Find where the given text appears and provide that cell's center as [x, y] coordinate. 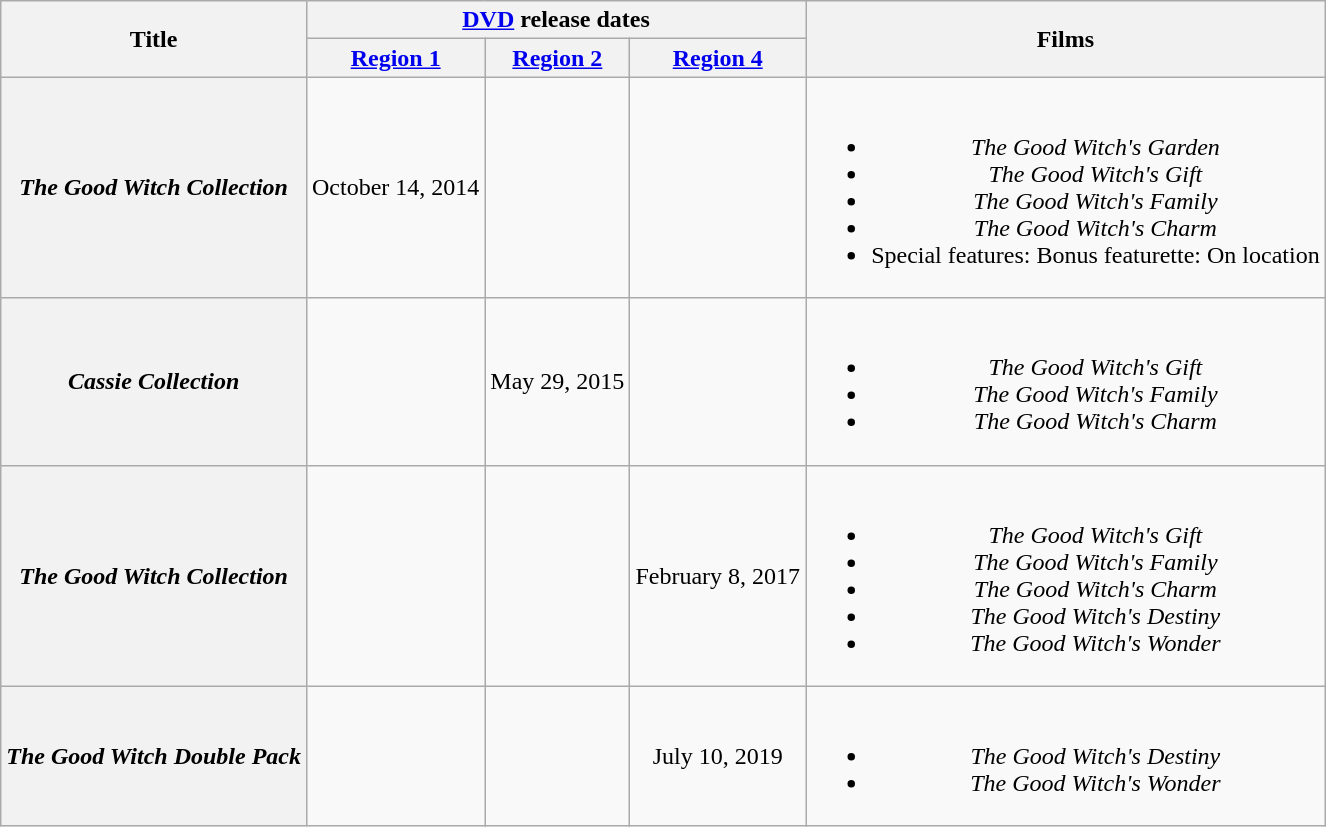
July 10, 2019 [718, 756]
May 29, 2015 [558, 382]
Films [1066, 39]
February 8, 2017 [718, 576]
DVD release dates [556, 20]
The Good Witch's GardenThe Good Witch's GiftThe Good Witch's FamilyThe Good Witch's CharmSpecial features: Bonus featurette: On location [1066, 188]
The Good Witch Double Pack [154, 756]
October 14, 2014 [395, 188]
Cassie Collection [154, 382]
Region 2 [558, 58]
Title [154, 39]
The Good Witch's GiftThe Good Witch's FamilyThe Good Witch's CharmThe Good Witch's DestinyThe Good Witch's Wonder [1066, 576]
The Good Witch's DestinyThe Good Witch's Wonder [1066, 756]
Region 4 [718, 58]
The Good Witch's GiftThe Good Witch's FamilyThe Good Witch's Charm [1066, 382]
Region 1 [395, 58]
